For the text-containing cell, return its midpoint in (x, y) coordinate format. 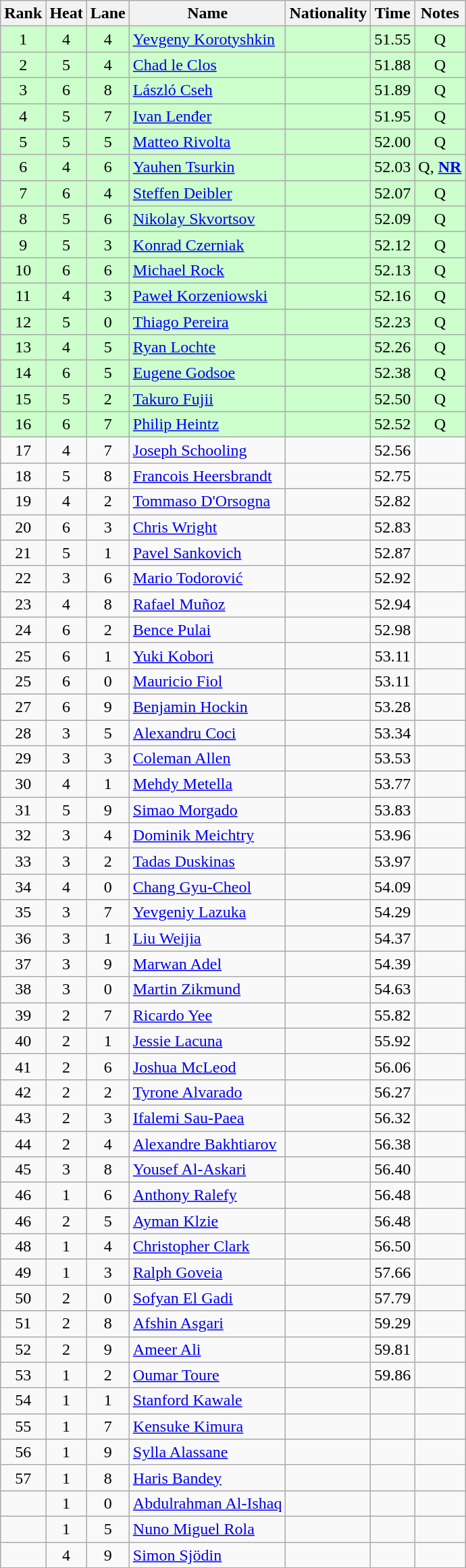
Anthony Ralefy (207, 1195)
28 (23, 732)
59.86 (393, 1375)
Tyrone Alvarado (207, 1092)
52.83 (393, 527)
Tommaso D'Orsogna (207, 502)
13 (23, 348)
Thiago Pereira (207, 322)
52.52 (393, 425)
Time (393, 13)
24 (23, 630)
33 (23, 861)
51 (23, 1324)
Benjamin Hockin (207, 707)
51.88 (393, 65)
Christopher Clark (207, 1247)
52.98 (393, 630)
55.92 (393, 1041)
Yuki Kobori (207, 655)
57.79 (393, 1298)
Mauricio Fiol (207, 681)
Pavel Sankovich (207, 553)
52.38 (393, 373)
16 (23, 425)
53.97 (393, 861)
52.26 (393, 348)
54.63 (393, 990)
Martin Zikmund (207, 990)
22 (23, 578)
Chang Gyu-Cheol (207, 887)
Michael Rock (207, 270)
57.66 (393, 1272)
Yevgeniy Lazuka (207, 913)
52.50 (393, 399)
56.06 (393, 1066)
21 (23, 553)
Nikolay Skvortsov (207, 219)
52.23 (393, 322)
53.53 (393, 759)
Ricardo Yee (207, 1015)
42 (23, 1092)
52.00 (393, 142)
Alexandru Coci (207, 732)
Mehdy Metella (207, 784)
51.95 (393, 116)
Steffen Deibler (207, 193)
Oumar Toure (207, 1375)
Rafael Muñoz (207, 604)
Philip Heintz (207, 425)
Eugene Godsoe (207, 373)
László Cseh (207, 90)
59.81 (393, 1349)
Abdulrahman Al-Ishaq (207, 1503)
49 (23, 1272)
Nationality (328, 13)
Kensuke Kimura (207, 1426)
52.75 (393, 476)
Simon Sjödin (207, 1555)
52.82 (393, 502)
Sofyan El Gadi (207, 1298)
52.07 (393, 193)
39 (23, 1015)
52.09 (393, 219)
55 (23, 1426)
54.09 (393, 887)
56.32 (393, 1118)
Ryan Lochte (207, 348)
40 (23, 1041)
Joseph Schooling (207, 450)
Dominik Meichtry (207, 836)
Ivan Lenđer (207, 116)
Tadas Duskinas (207, 861)
53.77 (393, 784)
38 (23, 990)
43 (23, 1118)
Ralph Goveia (207, 1272)
Paweł Korzeniowski (207, 296)
Heat (66, 13)
Alexandre Bakhtiarov (207, 1144)
Nuno Miguel Rola (207, 1529)
53.34 (393, 732)
12 (23, 322)
23 (23, 604)
52.87 (393, 553)
17 (23, 450)
Ameer Ali (207, 1349)
Konrad Czerniak (207, 244)
15 (23, 399)
59.29 (393, 1324)
20 (23, 527)
52.94 (393, 604)
53.96 (393, 836)
35 (23, 913)
54 (23, 1401)
Simao Morgado (207, 810)
41 (23, 1066)
Jessie Lacuna (207, 1041)
52.03 (393, 167)
55.82 (393, 1015)
45 (23, 1170)
31 (23, 810)
Q, NR (440, 167)
29 (23, 759)
Ayman Klzie (207, 1221)
Joshua McLeod (207, 1066)
10 (23, 270)
27 (23, 707)
Stanford Kawale (207, 1401)
Marwan Adel (207, 964)
Mario Todorović (207, 578)
Liu Weijia (207, 938)
Yauhen Tsurkin (207, 167)
Ifalemi Sau-Paea (207, 1118)
48 (23, 1247)
Bence Pulai (207, 630)
52.13 (393, 270)
30 (23, 784)
52.92 (393, 578)
Takuro Fujii (207, 399)
Rank (23, 13)
Chris Wright (207, 527)
34 (23, 887)
Sylla Alassane (207, 1452)
Francois Heersbrandt (207, 476)
52 (23, 1349)
11 (23, 296)
Coleman Allen (207, 759)
52.16 (393, 296)
Chad le Clos (207, 65)
51.55 (393, 39)
Notes (440, 13)
19 (23, 502)
54.29 (393, 913)
56.38 (393, 1144)
Name (207, 13)
53 (23, 1375)
52.12 (393, 244)
18 (23, 476)
Yousef Al-Askari (207, 1170)
Matteo Rivolta (207, 142)
56.27 (393, 1092)
54.37 (393, 938)
37 (23, 964)
44 (23, 1144)
Afshin Asgari (207, 1324)
14 (23, 373)
32 (23, 836)
50 (23, 1298)
56.40 (393, 1170)
56 (23, 1452)
57 (23, 1478)
52.56 (393, 450)
Haris Bandey (207, 1478)
54.39 (393, 964)
Lane (108, 13)
Yevgeny Korotyshkin (207, 39)
56.50 (393, 1247)
51.89 (393, 90)
53.28 (393, 707)
53.83 (393, 810)
36 (23, 938)
